Detect which cell encompasses the target text, then output its [x, y] center coordinate. 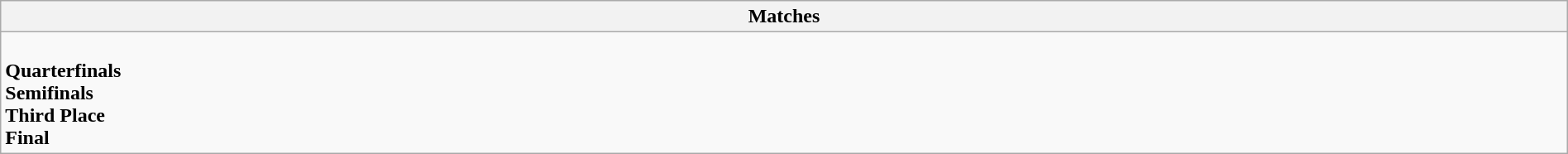
Matches [784, 17]
Quarterfinals Semifinals Third Place Final [784, 93]
